Search for the cell housing the specified text and yield its [x, y] center coordinate. 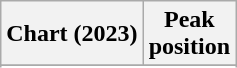
Peakposition [189, 34]
Chart (2023) [72, 34]
